Determine the (x, y) coordinate at the center of the cell enclosing the given text.  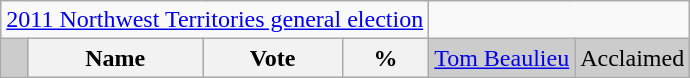
Name (116, 58)
% (385, 58)
Tom Beaulieu (502, 58)
2011 Northwest Territories general election (215, 20)
Acclaimed (632, 58)
Vote (273, 58)
